Determine the (x, y) coordinate at the center of the cell enclosing the given text.  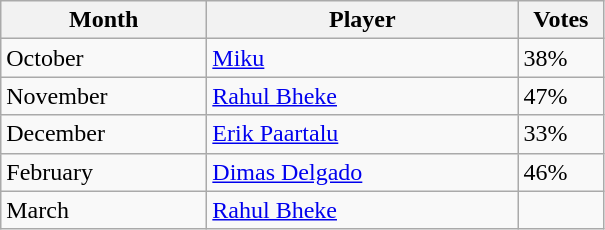
November (104, 96)
Votes (561, 20)
Erik Paartalu (362, 134)
47% (561, 96)
33% (561, 134)
38% (561, 58)
March (104, 210)
February (104, 172)
December (104, 134)
October (104, 58)
Player (362, 20)
Dimas Delgado (362, 172)
Miku (362, 58)
46% (561, 172)
Month (104, 20)
